Return the [X, Y] coordinate for the center point of the cell that contains the specified text.  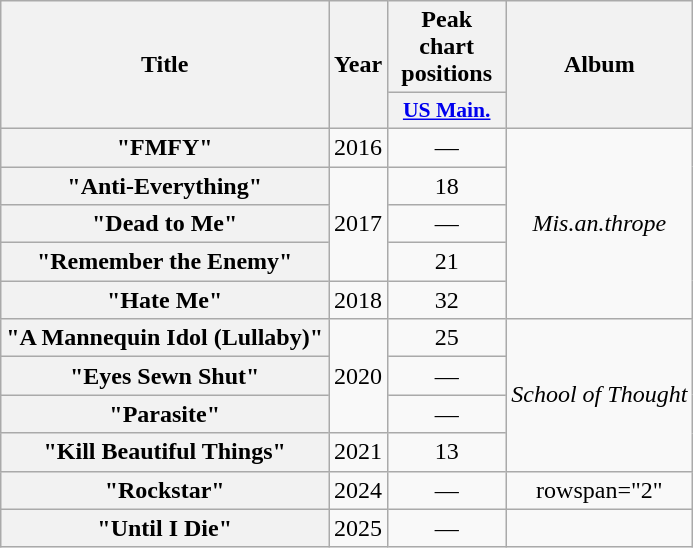
US Main. [447, 111]
"Remember the Enemy" [165, 262]
2025 [358, 528]
"Rockstar" [165, 490]
Album [600, 65]
"Parasite" [165, 414]
"Eyes Sewn Shut" [165, 376]
18 [447, 185]
"FMFY" [165, 147]
School of Thought [600, 395]
Peak chart positions [447, 47]
Title [165, 65]
"Until I Die" [165, 528]
2018 [358, 300]
2024 [358, 490]
32 [447, 300]
Year [358, 65]
2020 [358, 376]
2016 [358, 147]
25 [447, 338]
"A Mannequin Idol (Lullaby)" [165, 338]
2017 [358, 223]
13 [447, 452]
2021 [358, 452]
"Kill Beautiful Things" [165, 452]
"Dead to Me" [165, 224]
"Hate Me" [165, 300]
"Anti-Everything" [165, 185]
21 [447, 262]
Mis.an.thrope [600, 223]
rowspan="2" [600, 490]
